Return the (x, y) coordinate for the center point of the cell that contains the specified text.  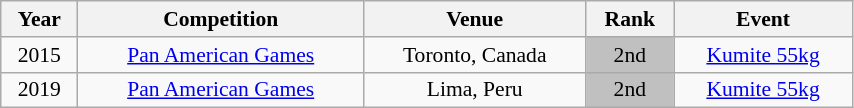
Year (40, 19)
Event (764, 19)
Lima, Peru (474, 90)
Toronto, Canada (474, 55)
2015 (40, 55)
Venue (474, 19)
2019 (40, 90)
Rank (630, 19)
Competition (221, 19)
